Output the (X, Y) coordinate of the center of the cell containing the given text.  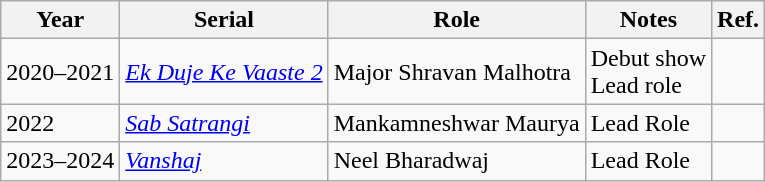
Neel Bharadwaj (456, 161)
2022 (60, 123)
Sab Satrangi (224, 123)
Vanshaj (224, 161)
Debut showLead role (648, 72)
Mankamneshwar Maurya (456, 123)
Role (456, 20)
Serial (224, 20)
Major Shravan Malhotra (456, 72)
Ek Duje Ke Vaaste 2 (224, 72)
Year (60, 20)
Ref. (738, 20)
2023–2024 (60, 161)
Notes (648, 20)
2020–2021 (60, 72)
